Search for the cell housing the specified text and yield its [X, Y] center coordinate. 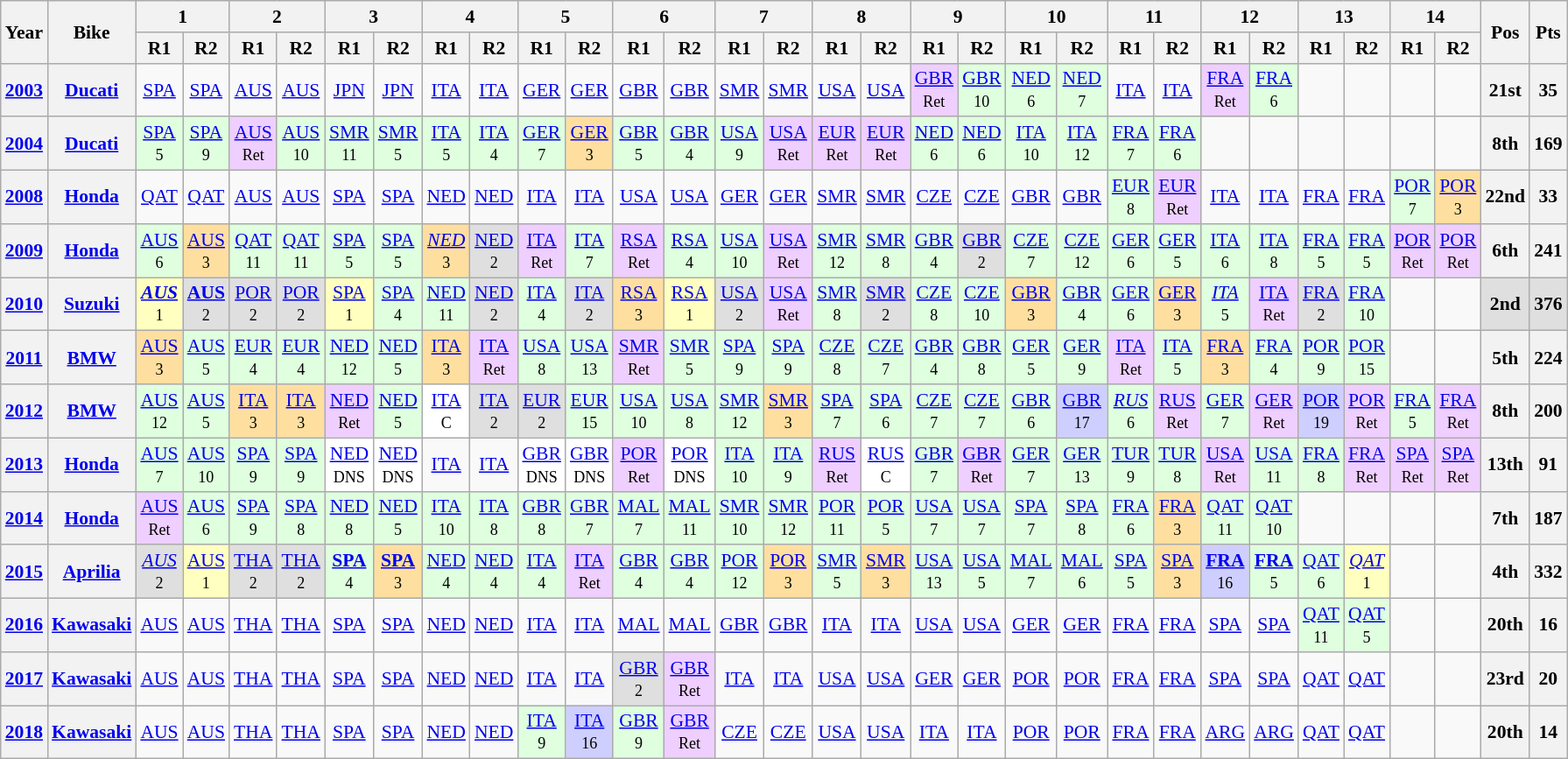
FRA16 [1225, 573]
Suzuki [91, 305]
USA9 [740, 144]
QAT5 [1367, 625]
Bike [91, 32]
23rd [1505, 679]
5th [1505, 357]
TUR9 [1131, 464]
7th [1505, 518]
2008 [25, 198]
22nd [1505, 198]
FRA4 [1274, 357]
11 [1154, 17]
SMR11 [349, 144]
33 [1548, 198]
GER13 [1082, 464]
ITAC [446, 411]
USA11 [1274, 464]
PORDNS [690, 464]
2009 [25, 250]
NED7 [1082, 89]
4th [1505, 573]
AUS12 [159, 411]
GBR3 [1031, 305]
GER9 [1082, 357]
2011 [25, 357]
GBR5 [638, 144]
FRA2 [1321, 305]
10 [1057, 17]
ITA6 [1225, 250]
13th [1505, 464]
GBR9 [638, 732]
2013 [25, 464]
POR9 [1321, 357]
5 [566, 17]
NED11 [446, 305]
NEDRet [349, 411]
POR19 [1321, 411]
RSA4 [690, 250]
2015 [25, 573]
RUSC [886, 464]
1 [182, 17]
6th [1505, 250]
91 [1548, 464]
20 [1548, 679]
200 [1548, 411]
NED12 [349, 357]
2012 [25, 411]
241 [1548, 250]
ITA16 [590, 732]
332 [1548, 573]
EUR2 [541, 411]
7 [763, 17]
376 [1548, 305]
SMR2 [886, 305]
TUR8 [1177, 464]
CZE 7 [982, 411]
12 [1248, 17]
RSA3 [638, 305]
3 [373, 17]
POR12 [740, 573]
RSARet [638, 250]
SMR10 [740, 518]
FRA7 [1131, 144]
16 [1548, 625]
GBR10 [982, 89]
SPA6 [886, 411]
8 [861, 17]
NED8 [349, 518]
QAT6 [1321, 573]
2003 [25, 89]
USA5 [982, 573]
AUS7 [159, 464]
POR11 [837, 518]
EUR8 [1131, 198]
169 [1548, 144]
CZE12 [1082, 250]
Pos [1505, 32]
21st [1505, 89]
GBR6 [1031, 411]
SMRRet [638, 357]
QAT10 [1274, 518]
QAT1 [1367, 573]
RSA1 [690, 305]
NED3 [446, 250]
ITA7 [590, 250]
RUS6 [1131, 411]
6 [664, 17]
187 [1548, 518]
POR5 [886, 518]
GBR17 [1082, 411]
GERRet [1274, 411]
2010 [25, 305]
SPA1 [349, 305]
2017 [25, 679]
35 [1548, 89]
ITA12 [1082, 144]
2018 [25, 732]
224 [1548, 357]
MAL6 [1082, 573]
Pts [1548, 32]
POR15 [1367, 357]
4 [469, 17]
2 [277, 17]
2004 [25, 144]
13 [1344, 17]
2016 [25, 625]
2014 [25, 518]
Aprilia [91, 573]
2nd [1505, 305]
Year [25, 32]
EUR15 [590, 411]
POR7 [1412, 198]
MAL11 [690, 518]
CZE10 [982, 305]
USA2 [740, 305]
9 [958, 17]
FRA8 [1321, 464]
FRA10 [1367, 305]
